Locate the cell with the specified text and output its (X, Y) center coordinate. 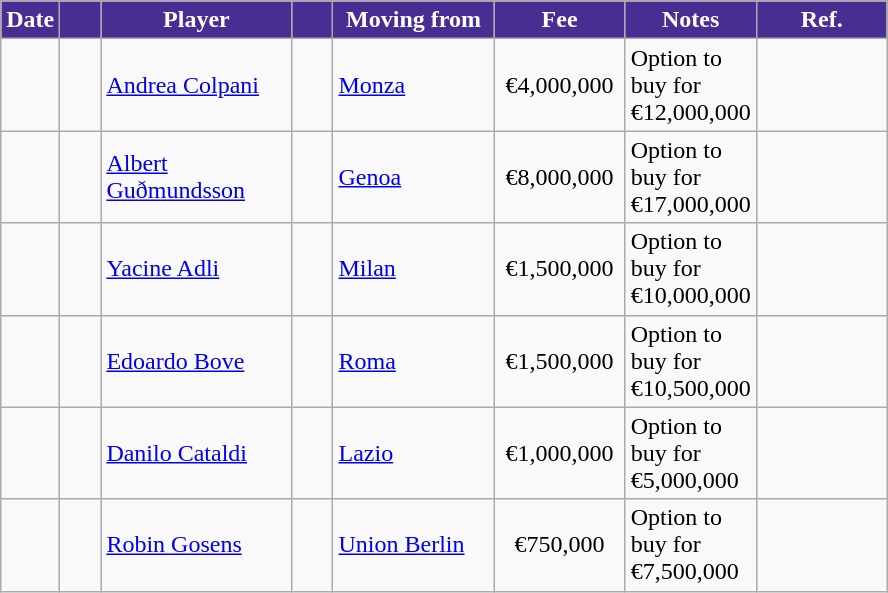
Danilo Cataldi (196, 453)
Andrea Colpani (196, 85)
Notes (690, 20)
Roma (414, 361)
€8,000,000 (560, 177)
Edoardo Bove (196, 361)
Genoa (414, 177)
Albert Guðmundsson (196, 177)
Date (30, 20)
Player (196, 20)
Option to buy for €10,500,000 (690, 361)
Fee (560, 20)
Option to buy for €17,000,000 (690, 177)
€1,000,000 (560, 453)
Option to buy for €10,000,000 (690, 269)
Yacine Adli (196, 269)
Moving from (414, 20)
Option to buy for €5,000,000 (690, 453)
€4,000,000 (560, 85)
Monza (414, 85)
Union Berlin (414, 545)
€750,000 (560, 545)
Option to buy for €12,000,000 (690, 85)
Option to buy for €7,500,000 (690, 545)
Robin Gosens (196, 545)
Milan (414, 269)
Ref. (822, 20)
Lazio (414, 453)
